For the text-containing cell, return its midpoint in [X, Y] coordinate format. 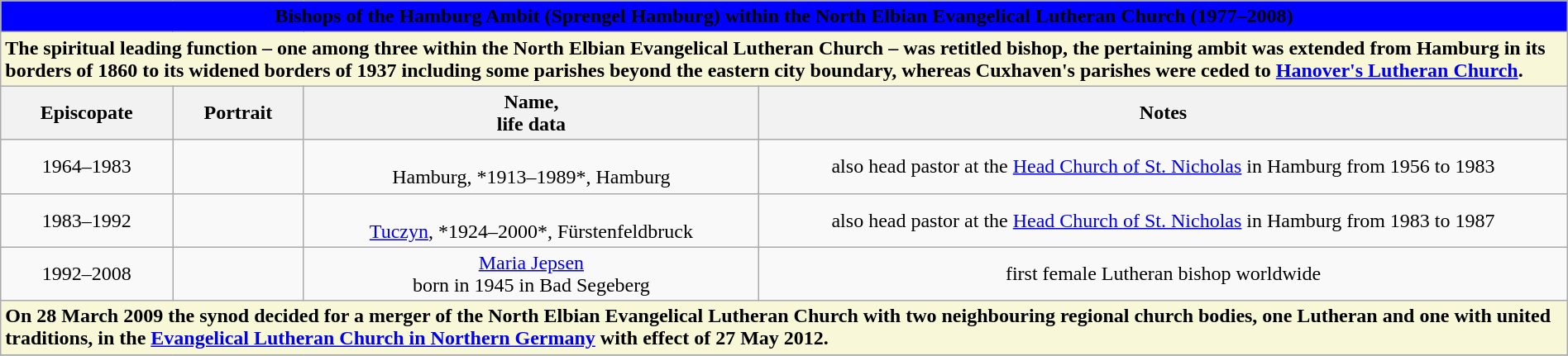
first female Lutheran bishop worldwide [1163, 274]
Bishops of the Hamburg Ambit (Sprengel Hamburg) within the North Elbian Evangelical Lutheran Church (1977–2008) [784, 17]
Hamburg, *1913–1989*, Hamburg [531, 167]
Name, life data [531, 112]
Tuczyn, *1924–2000*, Fürstenfeldbruck [531, 220]
1964–1983 [87, 167]
Episcopate [87, 112]
Maria Jepsenborn in 1945 in Bad Segeberg [531, 274]
also head pastor at the Head Church of St. Nicholas in Hamburg from 1983 to 1987 [1163, 220]
Portrait [238, 112]
1983–1992 [87, 220]
also head pastor at the Head Church of St. Nicholas in Hamburg from 1956 to 1983 [1163, 167]
Notes [1163, 112]
1992–2008 [87, 274]
